Locate the cell with the specified text and output its [X, Y] center coordinate. 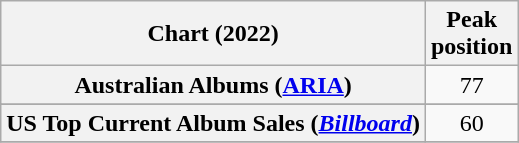
Peakposition [471, 34]
Australian Albums (ARIA) [214, 85]
77 [471, 85]
US Top Current Album Sales (Billboard) [214, 123]
Chart (2022) [214, 34]
60 [471, 123]
